Find where the given text appears and provide that cell's center as (X, Y) coordinate. 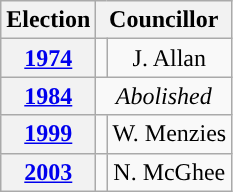
N. McGhee (170, 172)
Election (48, 20)
2003 (48, 172)
W. Menzies (170, 134)
1974 (48, 58)
J. Allan (170, 58)
Councillor (164, 20)
1984 (48, 96)
1999 (48, 134)
Abolished (164, 96)
